Find where the given text appears and provide that cell's center as (X, Y) coordinate. 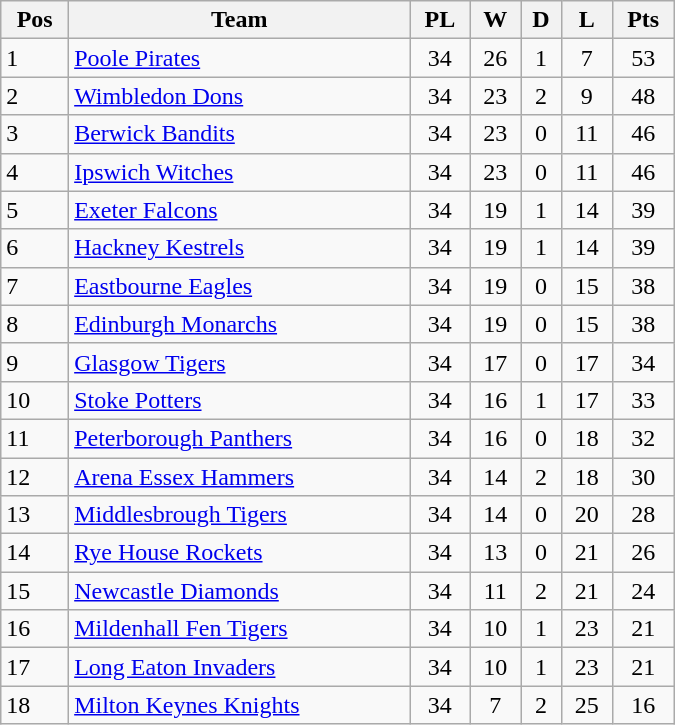
Team (240, 20)
Wimbledon Dons (240, 96)
Ipswich Witches (240, 172)
48 (643, 96)
8 (35, 324)
L (586, 20)
Long Eaton Invaders (240, 667)
Hackney Kestrels (240, 248)
Stoke Potters (240, 400)
Arena Essex Hammers (240, 477)
24 (643, 591)
Berwick Bandits (240, 134)
Poole Pirates (240, 58)
D (540, 20)
30 (643, 477)
12 (35, 477)
Pts (643, 20)
28 (643, 515)
4 (35, 172)
Middlesbrough Tigers (240, 515)
Eastbourne Eagles (240, 286)
20 (586, 515)
6 (35, 248)
Exeter Falcons (240, 210)
Pos (35, 20)
Edinburgh Monarchs (240, 324)
Newcastle Diamonds (240, 591)
33 (643, 400)
Rye House Rockets (240, 553)
32 (643, 438)
W (496, 20)
Milton Keynes Knights (240, 705)
Mildenhall Fen Tigers (240, 629)
53 (643, 58)
5 (35, 210)
PL (440, 20)
25 (586, 705)
3 (35, 134)
Peterborough Panthers (240, 438)
Glasgow Tigers (240, 362)
